From the cell containing the given text, extract its center point as (X, Y) coordinate. 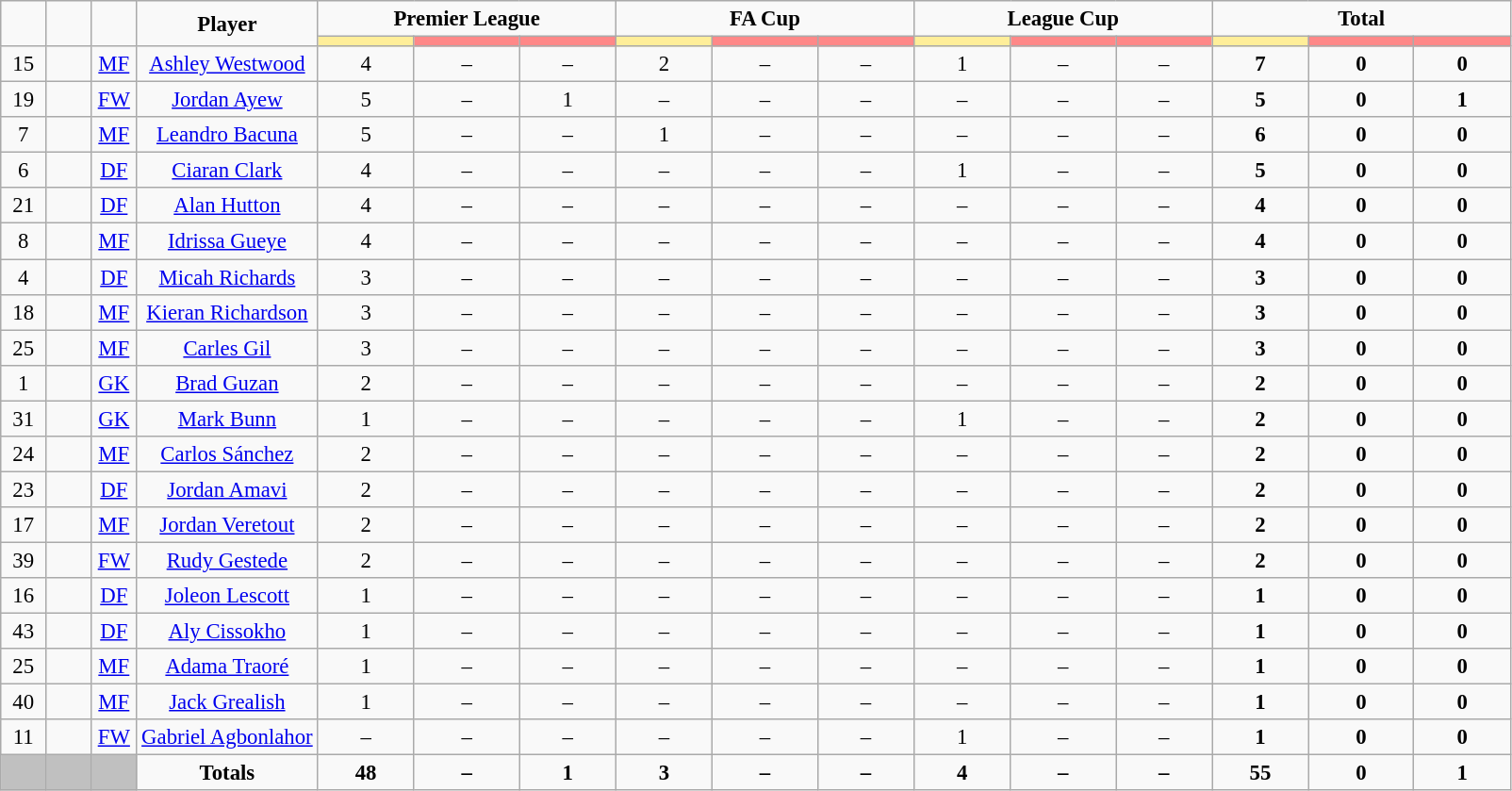
Rudy Gestede (227, 560)
Jordan Ayew (227, 100)
15 (24, 64)
31 (24, 419)
Leandro Bacuna (227, 135)
17 (24, 525)
Premier League (467, 19)
Micah Richards (227, 277)
Ciaran Clark (227, 171)
23 (24, 489)
Total (1361, 19)
8 (24, 241)
Adama Traoré (227, 667)
55 (1260, 773)
FA Cup (764, 19)
18 (24, 312)
Jordan Amavi (227, 489)
Player (227, 24)
Kieran Richardson (227, 312)
Ashley Westwood (227, 64)
Idrissa Gueye (227, 241)
Jordan Veretout (227, 525)
Jack Grealish (227, 702)
43 (24, 632)
24 (24, 454)
21 (24, 206)
Carlos Sánchez (227, 454)
Brad Guzan (227, 383)
Mark Bunn (227, 419)
19 (24, 100)
Alan Hutton (227, 206)
39 (24, 560)
Carles Gil (227, 348)
40 (24, 702)
11 (24, 737)
Totals (227, 773)
League Cup (1063, 19)
Aly Cissokho (227, 632)
Joleon Lescott (227, 596)
48 (366, 773)
Gabriel Agbonlahor (227, 737)
16 (24, 596)
